From the cell containing the given text, extract its center point as (X, Y) coordinate. 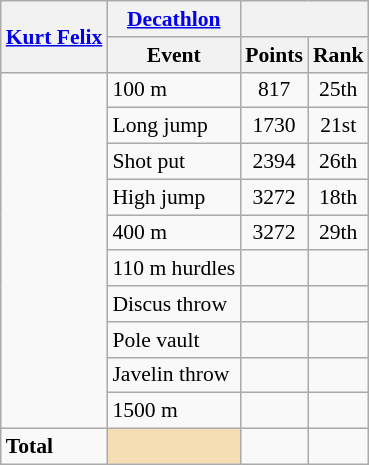
High jump (174, 197)
Pole vault (174, 340)
18th (338, 197)
400 m (174, 233)
110 m hurdles (174, 269)
1500 m (174, 411)
26th (338, 162)
Decathlon (174, 19)
2394 (274, 162)
Total (54, 447)
Discus throw (174, 304)
Shot put (174, 162)
25th (338, 90)
1730 (274, 126)
Points (274, 55)
29th (338, 233)
100 m (174, 90)
Javelin throw (174, 375)
817 (274, 90)
21st (338, 126)
Long jump (174, 126)
Rank (338, 55)
Event (174, 55)
Kurt Felix (54, 36)
